Identify which cell holds the provided text, then report its [x, y] central coordinate. 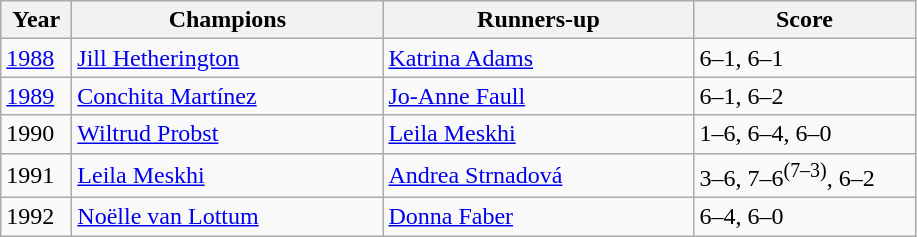
Noëlle van Lottum [228, 217]
1992 [36, 217]
1990 [36, 134]
Jill Hetherington [228, 58]
6–1, 6–2 [804, 96]
Conchita Martínez [228, 96]
6–1, 6–1 [804, 58]
Champions [228, 20]
6–4, 6–0 [804, 217]
Donna Faber [538, 217]
Score [804, 20]
1–6, 6–4, 6–0 [804, 134]
Runners-up [538, 20]
3–6, 7–6(7–3), 6–2 [804, 176]
Year [36, 20]
Wiltrud Probst [228, 134]
1988 [36, 58]
Jo-Anne Faull [538, 96]
Andrea Strnadová [538, 176]
Katrina Adams [538, 58]
1989 [36, 96]
1991 [36, 176]
